Return (x, y) of the center of cell containing provided text 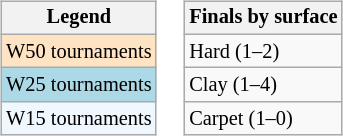
Clay (1–4) (263, 85)
W15 tournaments (78, 119)
W50 tournaments (78, 51)
W25 tournaments (78, 85)
Carpet (1–0) (263, 119)
Legend (78, 18)
Hard (1–2) (263, 51)
Finals by surface (263, 18)
